Provide the (X, Y) coordinate of the cell's center where the given text is located.  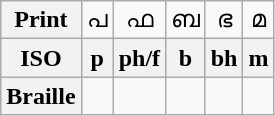
ബ (186, 20)
പ (97, 20)
ഭ (224, 20)
Braille (41, 96)
ph/f (139, 58)
m (258, 58)
p (97, 58)
bh (224, 58)
മ (258, 20)
b (186, 58)
ഫ (139, 20)
Print (41, 20)
ISO (41, 58)
